Return (X, Y) of the center of cell containing provided text 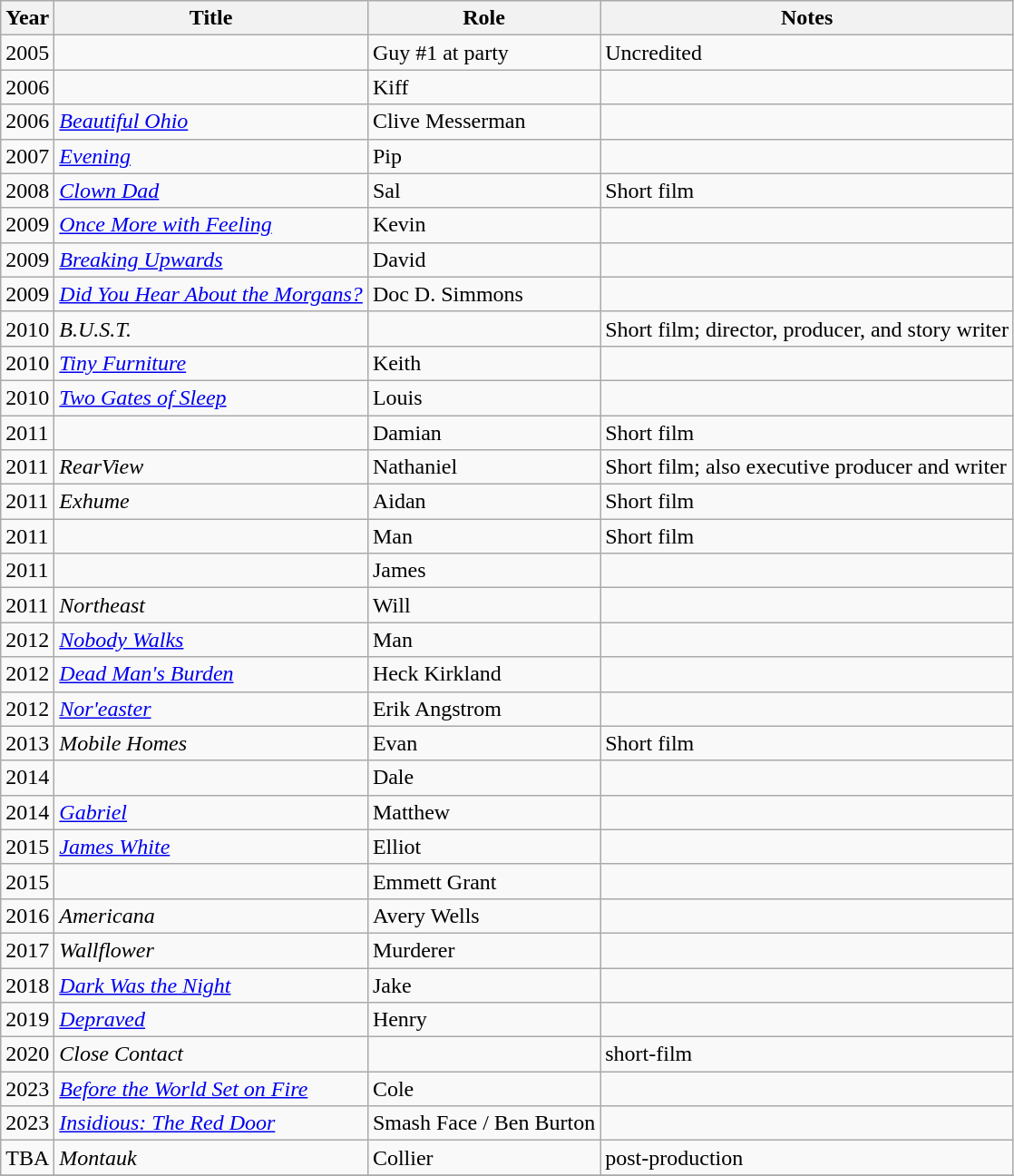
Notes (807, 18)
TBA (27, 1158)
Murderer (483, 950)
Wallflower (211, 950)
Avery Wells (483, 916)
Depraved (211, 1020)
Aidan (483, 502)
Beautiful Ohio (211, 122)
Did You Hear About the Morgans? (211, 294)
Two Gates of Sleep (211, 397)
2005 (27, 53)
B.U.S.T. (211, 328)
Will (483, 605)
Nor'easter (211, 709)
post-production (807, 1158)
Clown Dad (211, 191)
Louis (483, 397)
2008 (27, 191)
Role (483, 18)
Kevin (483, 225)
Matthew (483, 812)
David (483, 260)
Exhume (211, 502)
Dark Was the Night (211, 985)
Erik Angstrom (483, 709)
Title (211, 18)
Pip (483, 156)
2020 (27, 1054)
James (483, 571)
James White (211, 847)
Uncredited (807, 53)
Breaking Upwards (211, 260)
RearView (211, 467)
Tiny Furniture (211, 363)
Keith (483, 363)
Montauk (211, 1158)
Guy #1 at party (483, 53)
Collier (483, 1158)
Evan (483, 743)
2017 (27, 950)
short-film (807, 1054)
Damian (483, 433)
Heck Kirkland (483, 674)
Gabriel (211, 812)
Dale (483, 778)
Evening (211, 156)
Insidious: The Red Door (211, 1123)
Americana (211, 916)
2019 (27, 1020)
Short film; also executive producer and writer (807, 467)
Nathaniel (483, 467)
Mobile Homes (211, 743)
Elliot (483, 847)
2016 (27, 916)
Nobody Walks (211, 640)
Short film; director, producer, and story writer (807, 328)
Emmett Grant (483, 881)
2007 (27, 156)
Year (27, 18)
2018 (27, 985)
Doc D. Simmons (483, 294)
Kiff (483, 87)
2013 (27, 743)
Sal (483, 191)
Once More with Feeling (211, 225)
Jake (483, 985)
Clive Messerman (483, 122)
Henry (483, 1020)
Smash Face / Ben Burton (483, 1123)
Cole (483, 1089)
Close Contact (211, 1054)
Before the World Set on Fire (211, 1089)
Dead Man's Burden (211, 674)
Northeast (211, 605)
